Extract the [x, y] coordinate from the center of the cell holding the provided text.  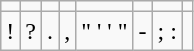
. [50, 31]
? [31, 31]
- [142, 31]
; : [167, 31]
, [68, 31]
! [10, 31]
" ' ' " [104, 31]
